For the text-containing cell, return its midpoint in [x, y] coordinate format. 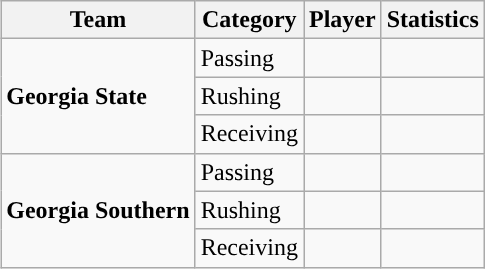
Team [98, 20]
Statistics [432, 20]
Georgia State [98, 96]
Player [343, 20]
Category [249, 20]
Georgia Southern [98, 210]
